Identify which cell holds the provided text, then report its [x, y] central coordinate. 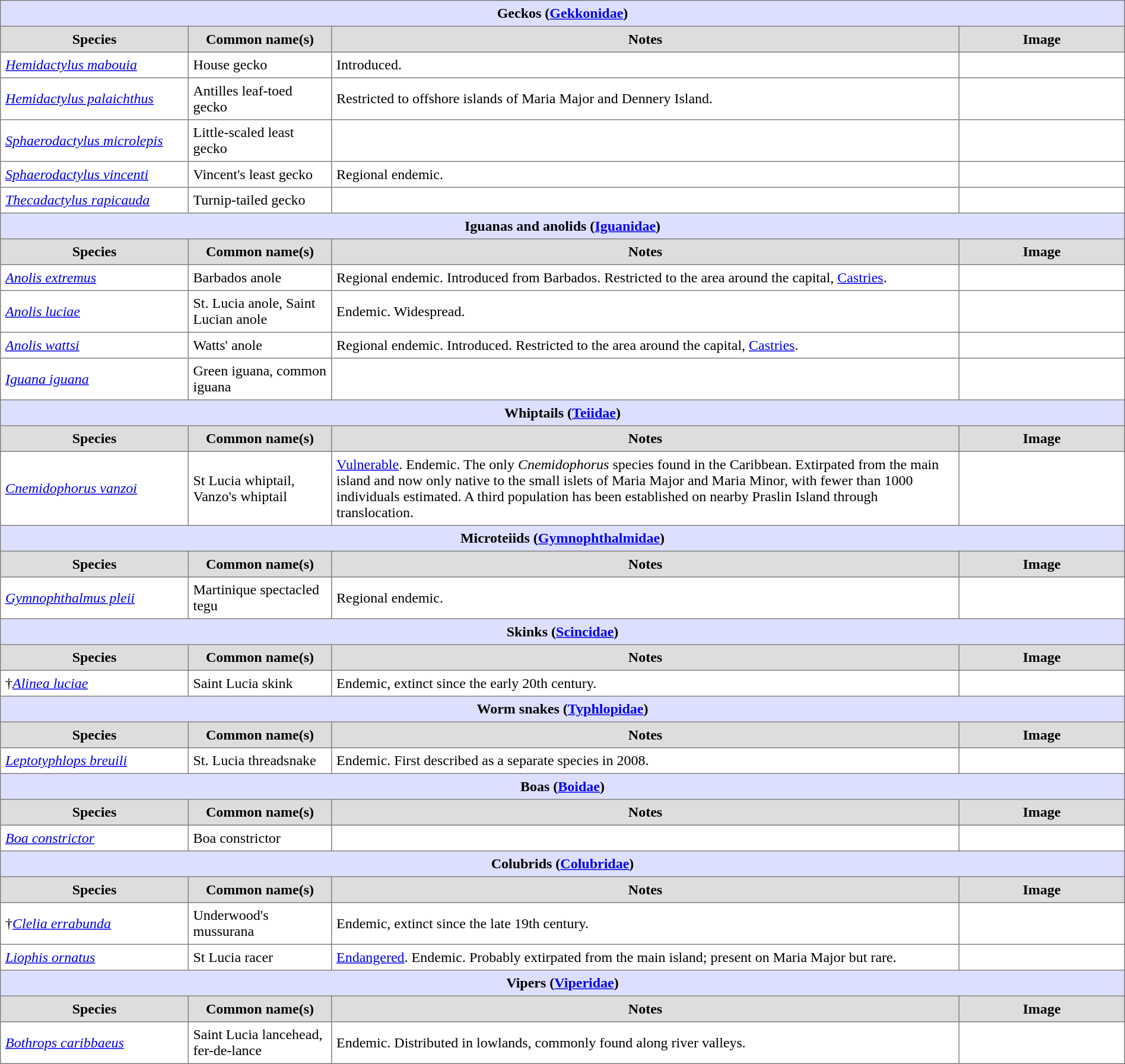
Sphaerodactylus microlepis [94, 141]
Endangered. Endemic. Probably extirpated from the main island; present on Maria Major but rare. [646, 957]
Endemic. Distributed in lowlands, commonly found along river valleys. [646, 1043]
Geckos (Gekkonidae) [562, 14]
Endemic. First described as a separate species in 2008. [646, 761]
Sphaerodactylus vincenti [94, 174]
Microteiids (Gymnophthalmidae) [562, 539]
†Alinea luciae [94, 683]
Regional endemic. Introduced. Restricted to the area around the capital, Castries. [646, 345]
Hemidactylus palaichthus [94, 98]
Leptotyphlops breuili [94, 761]
Barbados anole [260, 278]
Colubrids (Colubridae) [562, 864]
Iguanas and anolids (Iguanidae) [562, 226]
Worm snakes (Typhlopidae) [562, 709]
Turnip-tailed gecko [260, 200]
Endemic. Widespread. [646, 311]
Underwood's mussurana [260, 923]
Anolis wattsi [94, 345]
Little-scaled least gecko [260, 141]
Liophis ornatus [94, 957]
Gymnophthalmus pleii [94, 598]
House gecko [260, 65]
Saint Lucia lancehead, fer-de-lance [260, 1043]
Anolis luciae [94, 311]
Iguana iguana [94, 379]
Hemidactylus mabouia [94, 65]
†Clelia errabunda [94, 923]
St Lucia racer [260, 957]
Green iguana, common iguana [260, 379]
Antilles leaf-toed gecko [260, 98]
St Lucia whiptail, Vanzo's whiptail [260, 488]
Martinique spectacled tegu [260, 598]
Endemic, extinct since the early 20th century. [646, 683]
Regional endemic. Introduced from Barbados. Restricted to the area around the capital, Castries. [646, 278]
Thecadactylus rapicauda [94, 200]
Saint Lucia skink [260, 683]
Whiptails (Teiidae) [562, 413]
Vipers (Viperidae) [562, 983]
Boas (Boidae) [562, 786]
Introduced. [646, 65]
St. Lucia threadsnake [260, 761]
Endemic, extinct since the late 19th century. [646, 923]
Cnemidophorus vanzoi [94, 488]
Restricted to offshore islands of Maria Major and Dennery Island. [646, 98]
Bothrops caribbaeus [94, 1043]
Skinks (Scincidae) [562, 632]
St. Lucia anole, Saint Lucian anole [260, 311]
Anolis extremus [94, 278]
Watts' anole [260, 345]
Vincent's least gecko [260, 174]
